Search for the cell housing the specified text and yield its [X, Y] center coordinate. 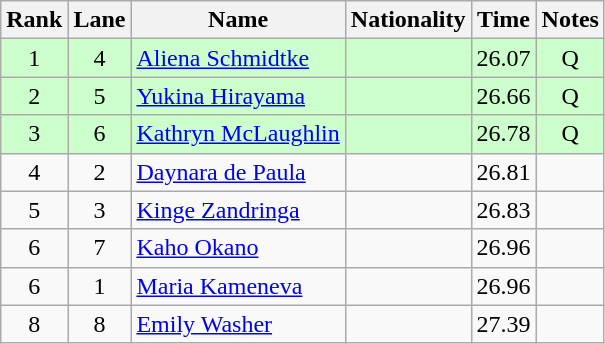
Time [504, 20]
Kaho Okano [238, 248]
7 [100, 248]
Kinge Zandringa [238, 210]
26.07 [504, 58]
Lane [100, 20]
Daynara de Paula [238, 172]
26.83 [504, 210]
Nationality [408, 20]
Yukina Hirayama [238, 96]
27.39 [504, 324]
26.78 [504, 134]
Notes [570, 20]
Name [238, 20]
Emily Washer [238, 324]
Maria Kameneva [238, 286]
Rank [34, 20]
26.81 [504, 172]
Kathryn McLaughlin [238, 134]
26.66 [504, 96]
Aliena Schmidtke [238, 58]
